Find where the given text appears and provide that cell's center as [X, Y] coordinate. 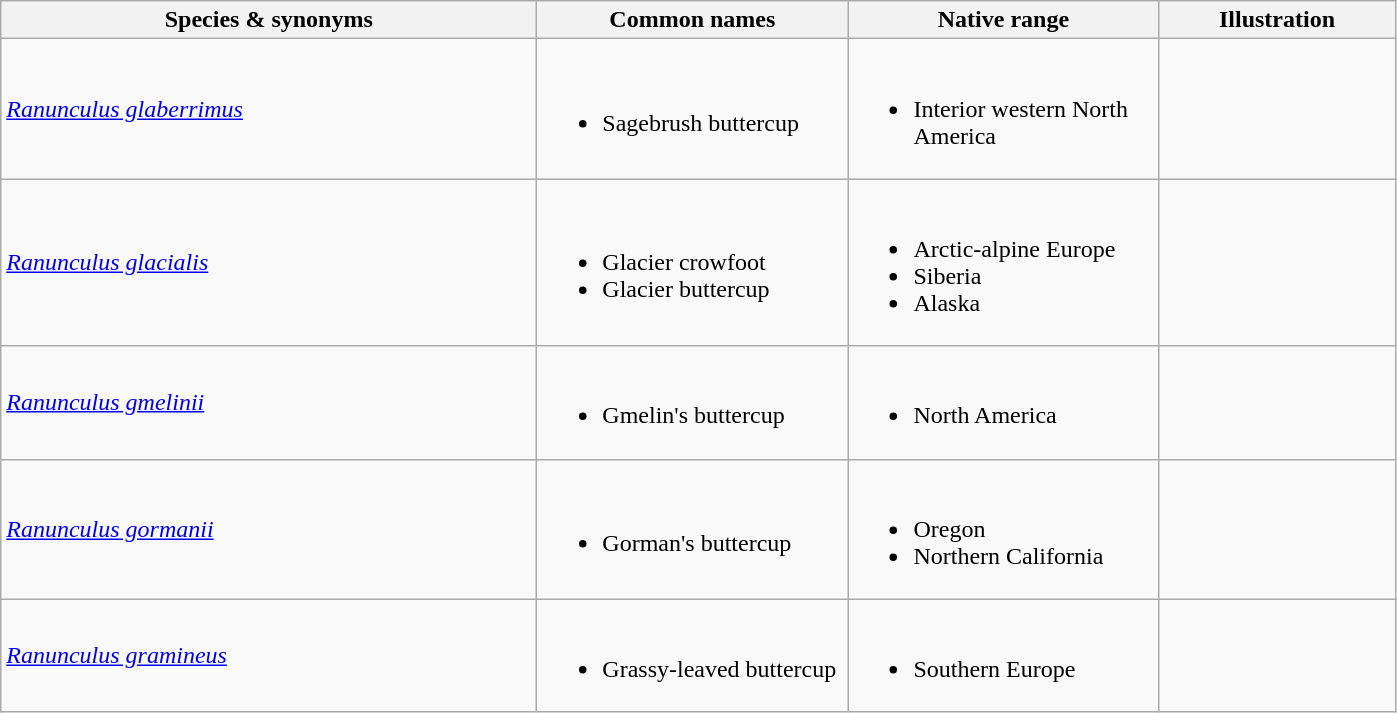
Ranunculus glaberrimus [269, 109]
Gorman's buttercup [692, 529]
Grassy-leaved buttercup [692, 656]
Ranunculus glacialis [269, 262]
Ranunculus gramineus [269, 656]
Common names [692, 20]
Arctic-alpine EuropeSiberiaAlaska [1004, 262]
OregonNorthern California [1004, 529]
Glacier crowfootGlacier buttercup [692, 262]
Ranunculus gmelinii [269, 402]
Gmelin's buttercup [692, 402]
Species & synonyms [269, 20]
Sagebrush buttercup [692, 109]
Illustration [1277, 20]
Ranunculus gormanii [269, 529]
Native range [1004, 20]
North America [1004, 402]
Southern Europe [1004, 656]
Interior western North America [1004, 109]
